Search for the cell housing the specified text and yield its [X, Y] center coordinate. 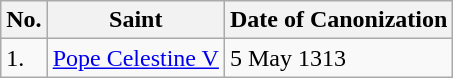
5 May 1313 [338, 58]
1. [24, 58]
Pope Celestine V [136, 58]
Date of Canonization [338, 20]
No. [24, 20]
Saint [136, 20]
